From the cell containing the given text, extract its center point as (x, y) coordinate. 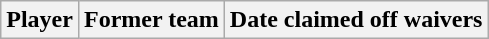
Date claimed off waivers (356, 20)
Player (40, 20)
Former team (151, 20)
